Locate the cell with the specified text and output its [x, y] center coordinate. 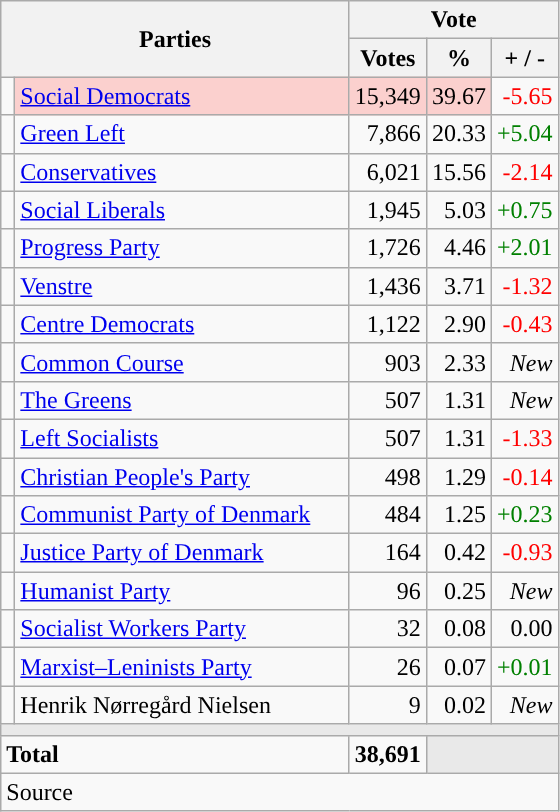
% [458, 58]
1,726 [388, 248]
1,122 [388, 324]
0.08 [458, 629]
Total [176, 754]
0.00 [524, 629]
0.42 [458, 553]
0.07 [458, 667]
3.71 [458, 286]
Vote [454, 20]
Left Socialists [182, 438]
Social Democrats [182, 96]
Social Liberals [182, 210]
32 [388, 629]
15,349 [388, 96]
1.25 [458, 515]
Green Left [182, 134]
+5.04 [524, 134]
+2.01 [524, 248]
Henrik Nørregård Nielsen [182, 705]
-5.65 [524, 96]
1,945 [388, 210]
Justice Party of Denmark [182, 553]
Venstre [182, 286]
-0.14 [524, 477]
Humanist Party [182, 591]
5.03 [458, 210]
+0.01 [524, 667]
498 [388, 477]
-0.93 [524, 553]
1.29 [458, 477]
-1.32 [524, 286]
96 [388, 591]
20.33 [458, 134]
+0.23 [524, 515]
Progress Party [182, 248]
4.46 [458, 248]
+ / - [524, 58]
Centre Democrats [182, 324]
Socialist Workers Party [182, 629]
2.90 [458, 324]
38,691 [388, 754]
0.02 [458, 705]
Common Course [182, 362]
Marxist–Leninists Party [182, 667]
6,021 [388, 172]
-2.14 [524, 172]
The Greens [182, 400]
39.67 [458, 96]
Communist Party of Denmark [182, 515]
1,436 [388, 286]
-0.43 [524, 324]
7,866 [388, 134]
Source [280, 792]
Christian People's Party [182, 477]
0.25 [458, 591]
26 [388, 667]
Conservatives [182, 172]
15.56 [458, 172]
-1.33 [524, 438]
2.33 [458, 362]
Parties [176, 39]
164 [388, 553]
+0.75 [524, 210]
903 [388, 362]
9 [388, 705]
484 [388, 515]
Votes [388, 58]
